From the cell containing the given text, extract its center point as (X, Y) coordinate. 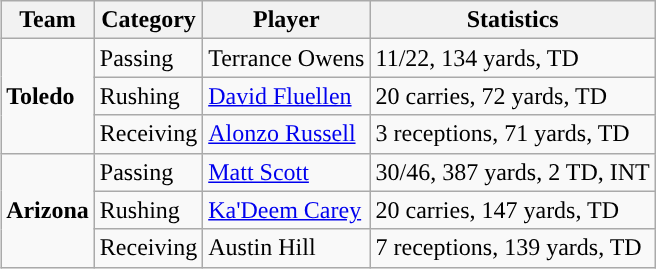
Alonzo Russell (286, 134)
Toledo (48, 96)
Player (286, 20)
Statistics (512, 20)
3 receptions, 71 yards, TD (512, 134)
20 carries, 72 yards, TD (512, 96)
20 carries, 147 yards, TD (512, 210)
Matt Scott (286, 172)
Arizona (48, 210)
Team (48, 20)
Terrance Owens (286, 58)
Category (148, 20)
Ka'Deem Carey (286, 210)
7 receptions, 139 yards, TD (512, 248)
Austin Hill (286, 248)
11/22, 134 yards, TD (512, 58)
30/46, 387 yards, 2 TD, INT (512, 172)
David Fluellen (286, 96)
